Pinpoint the cell where the given text exists, returning its (x, y) midpoint coordinate. 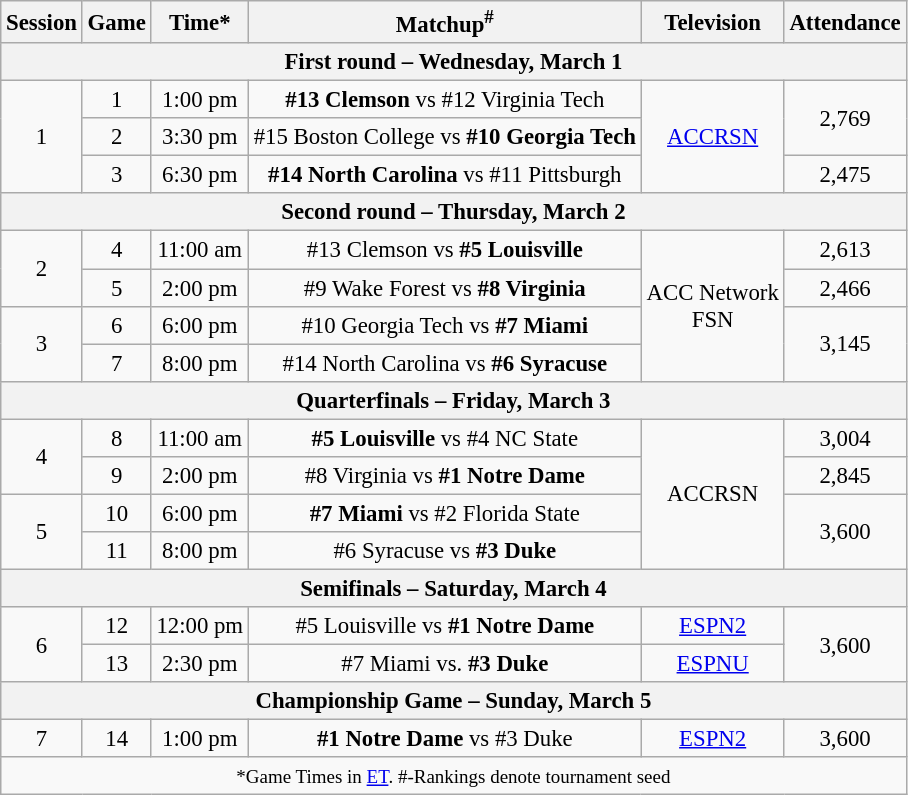
#14 North Carolina vs #11 Pittsburgh (444, 175)
ESPNU (712, 664)
6:30 pm (200, 175)
Second round – Thursday, March 2 (454, 213)
#9 Wake Forest vs #8 Virginia (444, 288)
Television (712, 22)
12 (116, 626)
Time* (200, 22)
10 (116, 513)
#13 Clemson vs #12 Virginia Tech (444, 100)
#14 North Carolina vs #6 Syracuse (444, 363)
Championship Game – Sunday, March 5 (454, 701)
Quarterfinals – Friday, March 3 (454, 400)
#13 Clemson vs #5 Louisville (444, 250)
Matchup# (444, 22)
First round – Wednesday, March 1 (454, 62)
12:00 pm (200, 626)
11 (116, 551)
#7 Miami vs. #3 Duke (444, 664)
#5 Louisville vs #1 Notre Dame (444, 626)
3,145 (845, 344)
13 (116, 664)
8 (116, 438)
#10 Georgia Tech vs #7 Miami (444, 325)
*Game Times in ET. #-Rankings denote tournament seed (454, 776)
Game (116, 22)
2,769 (845, 118)
Session (42, 22)
2,475 (845, 175)
3,004 (845, 438)
Semifinals – Saturday, March 4 (454, 588)
#5 Louisville vs #4 NC State (444, 438)
#8 Virginia vs #1 Notre Dame (444, 476)
ACC NetworkFSN (712, 306)
#15 Boston College vs #10 Georgia Tech (444, 137)
#1 Notre Dame vs #3 Duke (444, 739)
2,845 (845, 476)
9 (116, 476)
2,466 (845, 288)
#6 Syracuse vs #3 Duke (444, 551)
14 (116, 739)
Attendance (845, 22)
2,613 (845, 250)
#7 Miami vs #2 Florida State (444, 513)
2:30 pm (200, 664)
3:30 pm (200, 137)
